From the cell containing the given text, extract its center point as [X, Y] coordinate. 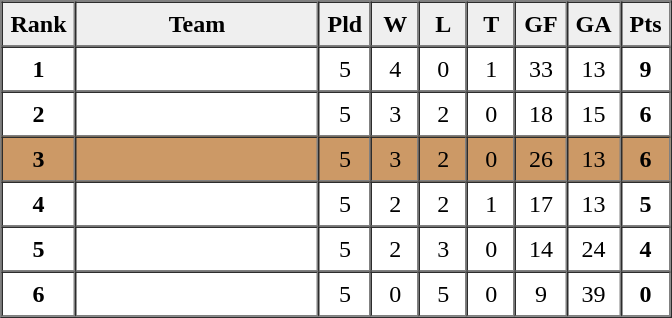
Team [198, 24]
T [491, 24]
GF [540, 24]
15 [594, 114]
L [443, 24]
Rank [39, 24]
14 [540, 248]
Pts [646, 24]
Pld [346, 24]
W [395, 24]
39 [594, 294]
24 [594, 248]
18 [540, 114]
GA [594, 24]
17 [540, 204]
33 [540, 68]
26 [540, 158]
